Search for the cell housing the specified text and yield its (x, y) center coordinate. 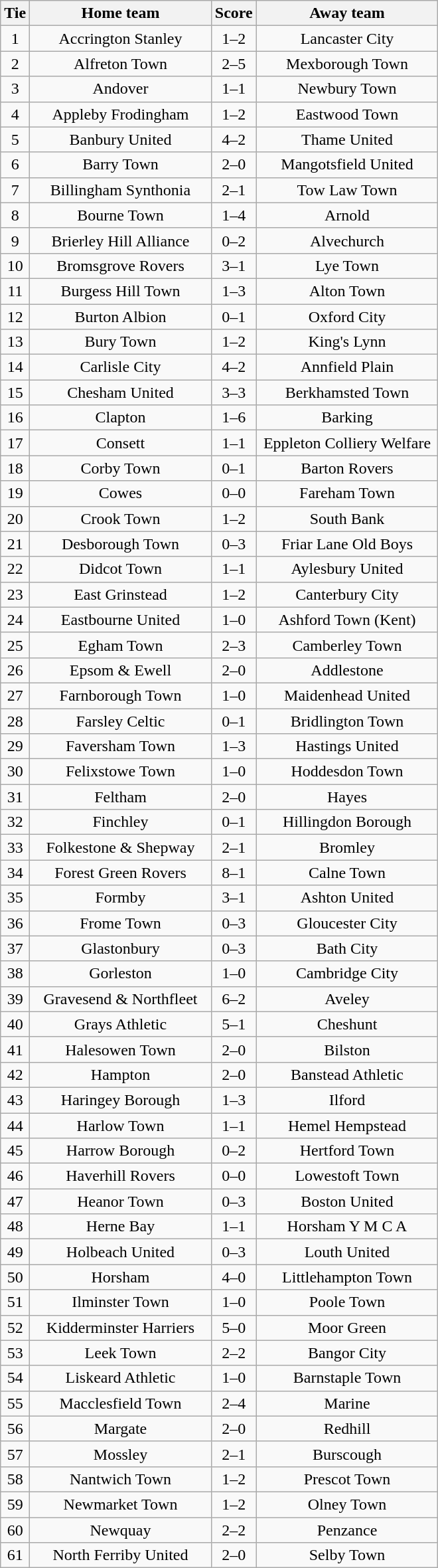
Andover (121, 89)
Home team (121, 13)
Leek Town (121, 1353)
Gorleston (121, 974)
6 (15, 165)
14 (15, 367)
Eppleton Colliery Welfare (347, 443)
Didcot Town (121, 569)
Margate (121, 1429)
Holbeach United (121, 1252)
Calne Town (347, 873)
Ilminster Town (121, 1302)
Frome Town (121, 923)
Lancaster City (347, 39)
Addlestone (347, 670)
Bromsgrove Rovers (121, 266)
North Ferriby United (121, 1555)
37 (15, 948)
Score (234, 13)
Kidderminster Harriers (121, 1328)
12 (15, 317)
Poole Town (347, 1302)
Harrow Borough (121, 1151)
Bilston (347, 1049)
Crook Town (121, 519)
Bath City (347, 948)
Hampton (121, 1075)
1 (15, 39)
29 (15, 746)
Mexborough Town (347, 64)
Marine (347, 1403)
Desborough Town (121, 544)
Epsom & Ewell (121, 670)
11 (15, 291)
Camberley Town (347, 645)
61 (15, 1555)
54 (15, 1378)
Tie (15, 13)
Banstead Athletic (347, 1075)
Cowes (121, 493)
Hertford Town (347, 1151)
Redhill (347, 1429)
Newmarket Town (121, 1504)
Friar Lane Old Boys (347, 544)
Mossley (121, 1454)
Gravesend & Northfleet (121, 999)
16 (15, 418)
Lowestoft Town (347, 1176)
South Bank (347, 519)
Bourne Town (121, 215)
30 (15, 772)
19 (15, 493)
Appleby Frodingham (121, 114)
Herne Bay (121, 1227)
Selby Town (347, 1555)
3 (15, 89)
53 (15, 1353)
Accrington Stanley (121, 39)
Burgess Hill Town (121, 291)
Finchley (121, 822)
21 (15, 544)
1–4 (234, 215)
Tow Law Town (347, 190)
Hillingdon Borough (347, 822)
56 (15, 1429)
44 (15, 1126)
Penzance (347, 1529)
60 (15, 1529)
Aveley (347, 999)
57 (15, 1454)
Folkestone & Shepway (121, 847)
Oxford City (347, 317)
Ilford (347, 1100)
Bury Town (121, 342)
Eastwood Town (347, 114)
2–5 (234, 64)
Feltham (121, 797)
39 (15, 999)
Billingham Synthonia (121, 190)
Farnborough Town (121, 695)
East Grinstead (121, 594)
8–1 (234, 873)
Louth United (347, 1252)
51 (15, 1302)
Chesham United (121, 392)
50 (15, 1277)
Brierley Hill Alliance (121, 240)
Macclesfield Town (121, 1403)
5–1 (234, 1024)
52 (15, 1328)
Away team (347, 13)
Maidenhead United (347, 695)
46 (15, 1176)
55 (15, 1403)
Annfield Plain (347, 367)
Bromley (347, 847)
Boston United (347, 1201)
Alfreton Town (121, 64)
Cambridge City (347, 974)
25 (15, 645)
Mangotsfield United (347, 165)
Heanor Town (121, 1201)
Forest Green Rovers (121, 873)
3–3 (234, 392)
Newquay (121, 1529)
23 (15, 594)
13 (15, 342)
Grays Athletic (121, 1024)
Thame United (347, 139)
26 (15, 670)
Egham Town (121, 645)
Barking (347, 418)
47 (15, 1201)
Bangor City (347, 1353)
Hemel Hempstead (347, 1126)
Faversham Town (121, 746)
5–0 (234, 1328)
Formby (121, 898)
2 (15, 64)
22 (15, 569)
10 (15, 266)
Lye Town (347, 266)
8 (15, 215)
Arnold (347, 215)
48 (15, 1227)
Halesowen Town (121, 1049)
36 (15, 923)
Liskeard Athletic (121, 1378)
Clapton (121, 418)
Carlisle City (121, 367)
6–2 (234, 999)
Berkhamsted Town (347, 392)
Newbury Town (347, 89)
32 (15, 822)
Hayes (347, 797)
Haverhill Rovers (121, 1176)
Alvechurch (347, 240)
43 (15, 1100)
Ashton United (347, 898)
Felixstowe Town (121, 772)
24 (15, 620)
Burton Albion (121, 317)
18 (15, 468)
27 (15, 695)
Aylesbury United (347, 569)
Farsley Celtic (121, 721)
Burscough (347, 1454)
Littlehampton Town (347, 1277)
9 (15, 240)
40 (15, 1024)
15 (15, 392)
Haringey Borough (121, 1100)
Hoddesdon Town (347, 772)
1–6 (234, 418)
17 (15, 443)
58 (15, 1479)
28 (15, 721)
Corby Town (121, 468)
Nantwich Town (121, 1479)
Barry Town (121, 165)
38 (15, 974)
59 (15, 1504)
35 (15, 898)
41 (15, 1049)
Prescot Town (347, 1479)
5 (15, 139)
4 (15, 114)
Eastbourne United (121, 620)
Banbury United (121, 139)
31 (15, 797)
Barton Rovers (347, 468)
Barnstaple Town (347, 1378)
Hastings United (347, 746)
Alton Town (347, 291)
2–4 (234, 1403)
Moor Green (347, 1328)
Horsham Y M C A (347, 1227)
7 (15, 190)
Harlow Town (121, 1126)
20 (15, 519)
Gloucester City (347, 923)
Fareham Town (347, 493)
Olney Town (347, 1504)
Cheshunt (347, 1024)
49 (15, 1252)
4–0 (234, 1277)
45 (15, 1151)
Glastonbury (121, 948)
Consett (121, 443)
King's Lynn (347, 342)
2–3 (234, 645)
33 (15, 847)
Horsham (121, 1277)
42 (15, 1075)
34 (15, 873)
Canterbury City (347, 594)
Ashford Town (Kent) (347, 620)
Bridlington Town (347, 721)
